Extract the [X, Y] coordinate from the center of the cell holding the provided text.  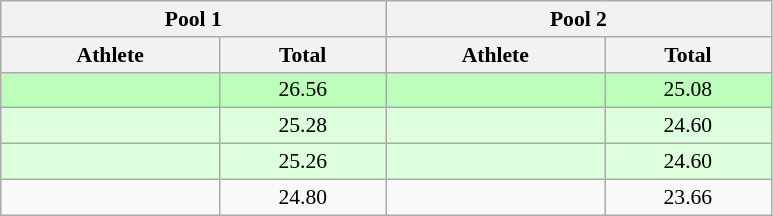
25.26 [303, 162]
23.66 [688, 197]
25.08 [688, 90]
25.28 [303, 126]
Pool 1 [194, 19]
Pool 2 [578, 19]
26.56 [303, 90]
24.80 [303, 197]
